Find where the given text appears and provide that cell's center as (X, Y) coordinate. 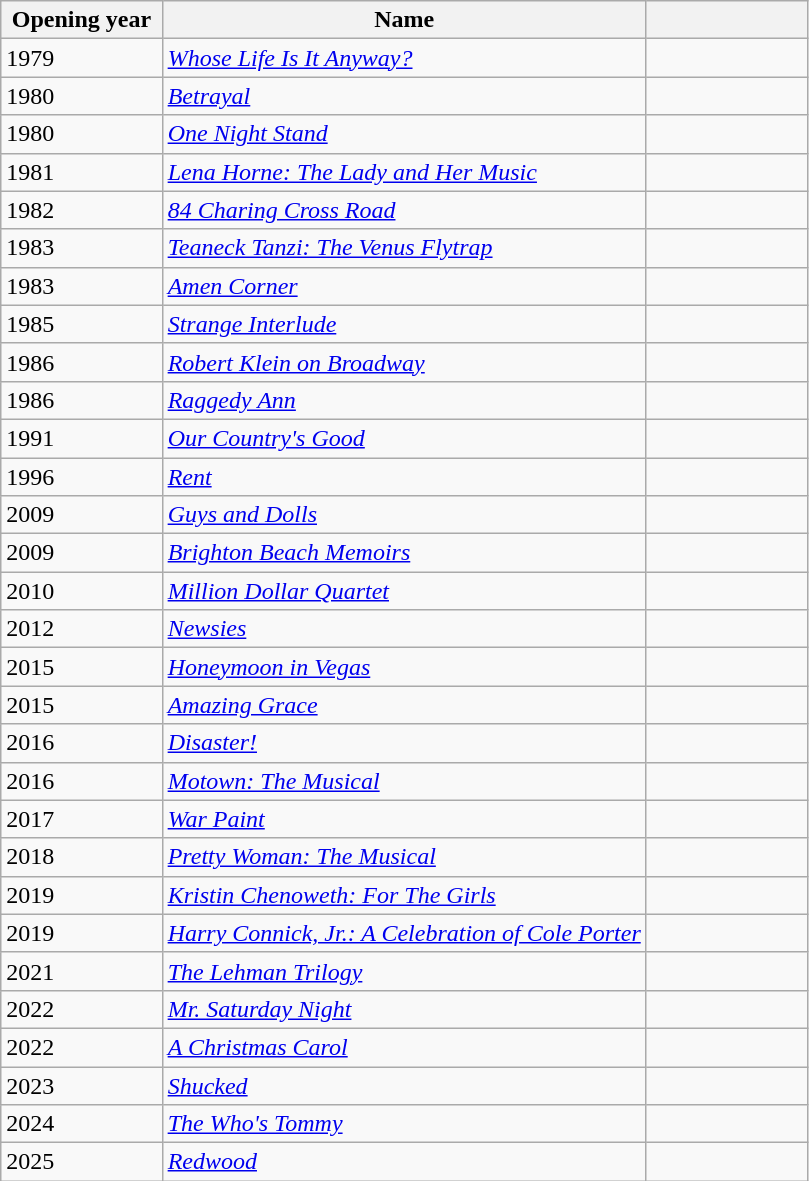
Name (404, 20)
1996 (82, 477)
Whose Life Is It Anyway? (404, 58)
1991 (82, 438)
84 Charing Cross Road (404, 210)
Newsies (404, 629)
2024 (82, 1124)
Teaneck Tanzi: The Venus Flytrap (404, 248)
The Who's Tommy (404, 1124)
Brighton Beach Memoirs (404, 553)
Honeymoon in Vegas (404, 667)
2023 (82, 1085)
A Christmas Carol (404, 1047)
Shucked (404, 1085)
Guys and Dolls (404, 515)
Our Country's Good (404, 438)
2025 (82, 1162)
One Night Stand (404, 134)
2017 (82, 819)
Robert Klein on Broadway (404, 362)
Amen Corner (404, 286)
War Paint (404, 819)
2021 (82, 971)
1981 (82, 172)
Kristin Chenoweth: For The Girls (404, 895)
Betrayal (404, 96)
Rent (404, 477)
Redwood (404, 1162)
1985 (82, 324)
Raggedy Ann (404, 400)
Amazing Grace (404, 705)
Strange Interlude (404, 324)
Lena Horne: The Lady and Her Music (404, 172)
1979 (82, 58)
Million Dollar Quartet (404, 591)
2018 (82, 857)
Disaster! (404, 743)
Motown: The Musical (404, 781)
Opening year (82, 20)
Mr. Saturday Night (404, 1009)
The Lehman Trilogy (404, 971)
Harry Connick, Jr.: A Celebration of Cole Porter (404, 933)
1982 (82, 210)
2012 (82, 629)
Pretty Woman: The Musical (404, 857)
2010 (82, 591)
